Provide the (x, y) coordinate of the cell's center where the given text is located.  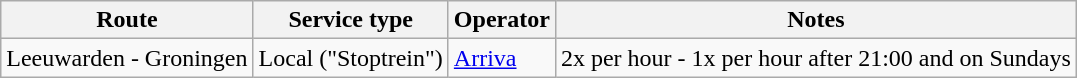
Operator (502, 20)
Leeuwarden - Groningen (127, 58)
2x per hour - 1x per hour after 21:00 and on Sundays (816, 58)
Local ("Stoptrein") (350, 58)
Route (127, 20)
Service type (350, 20)
Notes (816, 20)
Arriva (502, 58)
